Extract the [x, y] coordinate from the center of the cell holding the provided text.  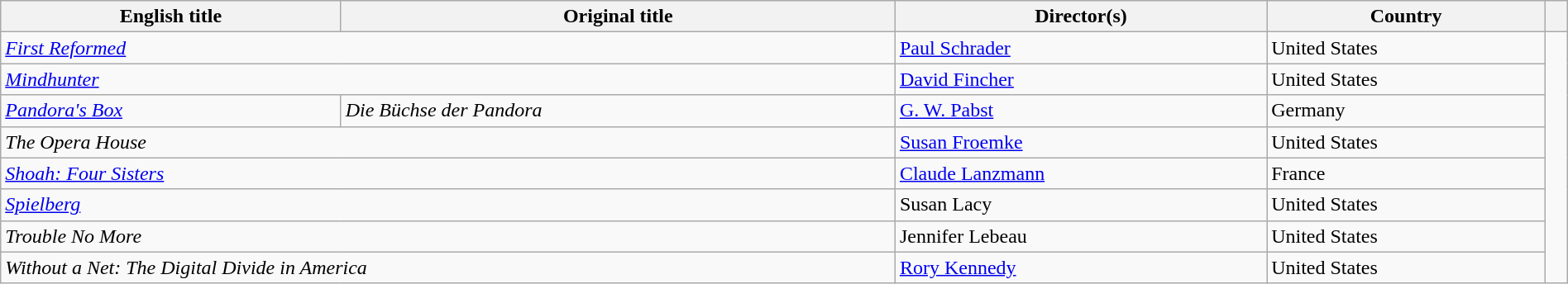
Country [1406, 17]
Paul Schrader [1080, 48]
Trouble No More [448, 236]
G. W. Pabst [1080, 111]
Die Büchse der Pandora [618, 111]
Jennifer Lebeau [1080, 236]
France [1406, 173]
The Opera House [448, 142]
Shoah: Four Sisters [448, 173]
First Reformed [448, 48]
Pandora's Box [170, 111]
Susan Lacy [1080, 205]
Susan Froemke [1080, 142]
Without a Net: The Digital Divide in America [448, 267]
Germany [1406, 111]
English title [170, 17]
David Fincher [1080, 79]
Original title [618, 17]
Director(s) [1080, 17]
Mindhunter [448, 79]
Claude Lanzmann [1080, 173]
Rory Kennedy [1080, 267]
Spielberg [448, 205]
